Locate the cell with the specified text and output its [X, Y] center coordinate. 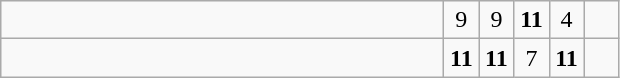
4 [566, 20]
7 [532, 58]
